Provide the [x, y] coordinate of the cell's center where the given text is located.  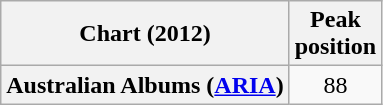
Australian Albums (ARIA) [145, 85]
Peakposition [335, 34]
88 [335, 85]
Chart (2012) [145, 34]
